Find where the given text appears and provide that cell's center as [x, y] coordinate. 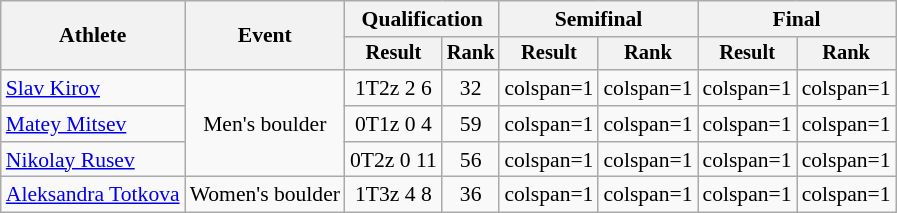
1T3z 4 8 [394, 195]
Final [797, 19]
59 [471, 124]
Event [265, 36]
Semifinal [598, 19]
Matey Mitsev [93, 124]
1T2z 2 6 [394, 88]
32 [471, 88]
36 [471, 195]
56 [471, 160]
0T1z 0 4 [394, 124]
Aleksandra Totkova [93, 195]
Nikolay Rusev [93, 160]
Women's boulder [265, 195]
0T2z 0 11 [394, 160]
Men's boulder [265, 124]
Athlete [93, 36]
Qualification [422, 19]
Slav Kirov [93, 88]
